Provide the (X, Y) coordinate of the cell's center where the given text is located.  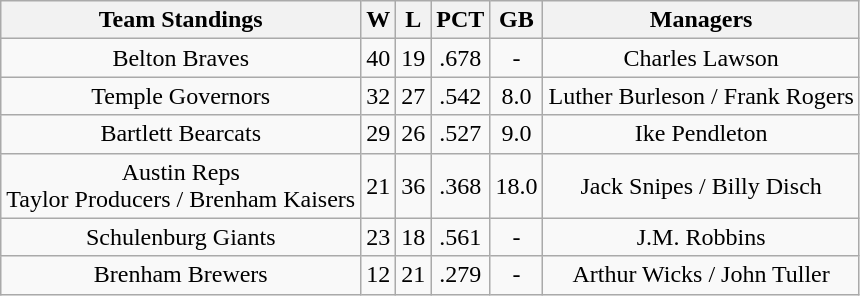
12 (378, 275)
Temple Governors (181, 96)
Ike Pendleton (701, 134)
Team Standings (181, 20)
26 (414, 134)
W (378, 20)
.678 (460, 58)
27 (414, 96)
19 (414, 58)
18.0 (516, 186)
9.0 (516, 134)
Luther Burleson / Frank Rogers (701, 96)
23 (378, 237)
Brenham Brewers (181, 275)
36 (414, 186)
.542 (460, 96)
L (414, 20)
40 (378, 58)
Charles Lawson (701, 58)
GB (516, 20)
Austin RepsTaylor Producers / Brenham Kaisers (181, 186)
Belton Braves (181, 58)
8.0 (516, 96)
29 (378, 134)
18 (414, 237)
Managers (701, 20)
Jack Snipes / Billy Disch (701, 186)
Schulenburg Giants (181, 237)
32 (378, 96)
.368 (460, 186)
.279 (460, 275)
J.M. Robbins (701, 237)
Bartlett Bearcats (181, 134)
.527 (460, 134)
.561 (460, 237)
Arthur Wicks / John Tuller (701, 275)
PCT (460, 20)
